For the text-containing cell, return its midpoint in (X, Y) coordinate format. 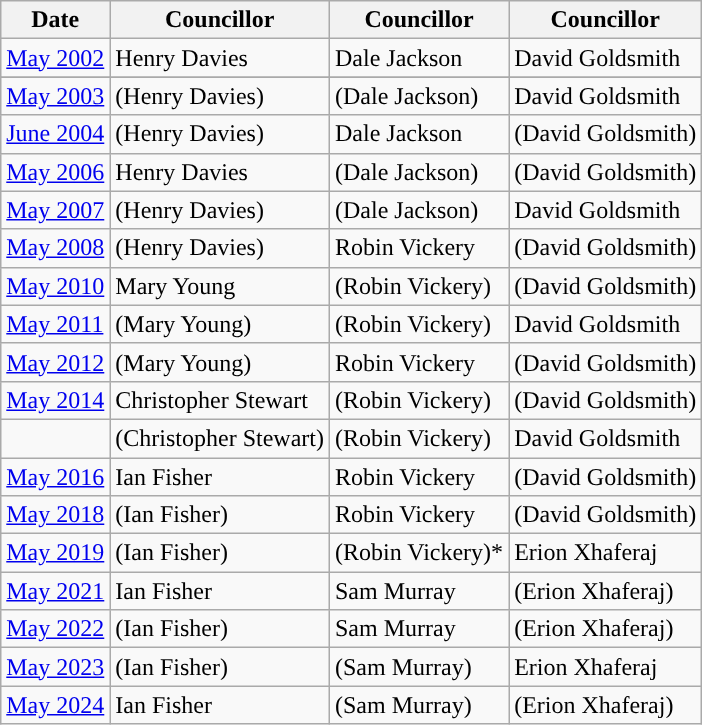
May 2018 (56, 515)
June 2004 (56, 134)
May 2022 (56, 629)
May 2011 (56, 324)
May 2006 (56, 172)
(Robin Vickery)* (418, 553)
May 2010 (56, 286)
May 2002 (56, 58)
Date (56, 20)
May 2016 (56, 477)
May 2008 (56, 248)
May 2003 (56, 96)
May 2007 (56, 210)
May 2019 (56, 553)
May 2014 (56, 400)
May 2021 (56, 591)
May 2012 (56, 362)
May 2023 (56, 667)
May 2024 (56, 705)
Mary Young (220, 286)
Christopher Stewart (220, 400)
(Christopher Stewart) (220, 438)
